Search for the cell housing the specified text and yield its (x, y) center coordinate. 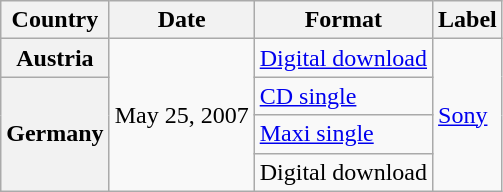
Label (468, 20)
CD single (343, 96)
Austria (55, 58)
May 25, 2007 (182, 115)
Maxi single (343, 134)
Format (343, 20)
Date (182, 20)
Sony (468, 115)
Germany (55, 134)
Country (55, 20)
